Locate the cell with the specified text and output its (X, Y) center coordinate. 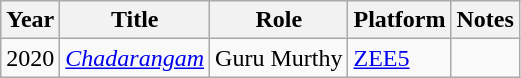
Notes (485, 20)
Year (30, 20)
Chadarangam (135, 58)
Platform (400, 20)
2020 (30, 58)
Title (135, 20)
Guru Murthy (279, 58)
ZEE5 (400, 58)
Role (279, 20)
